For the text-containing cell, return its midpoint in (x, y) coordinate format. 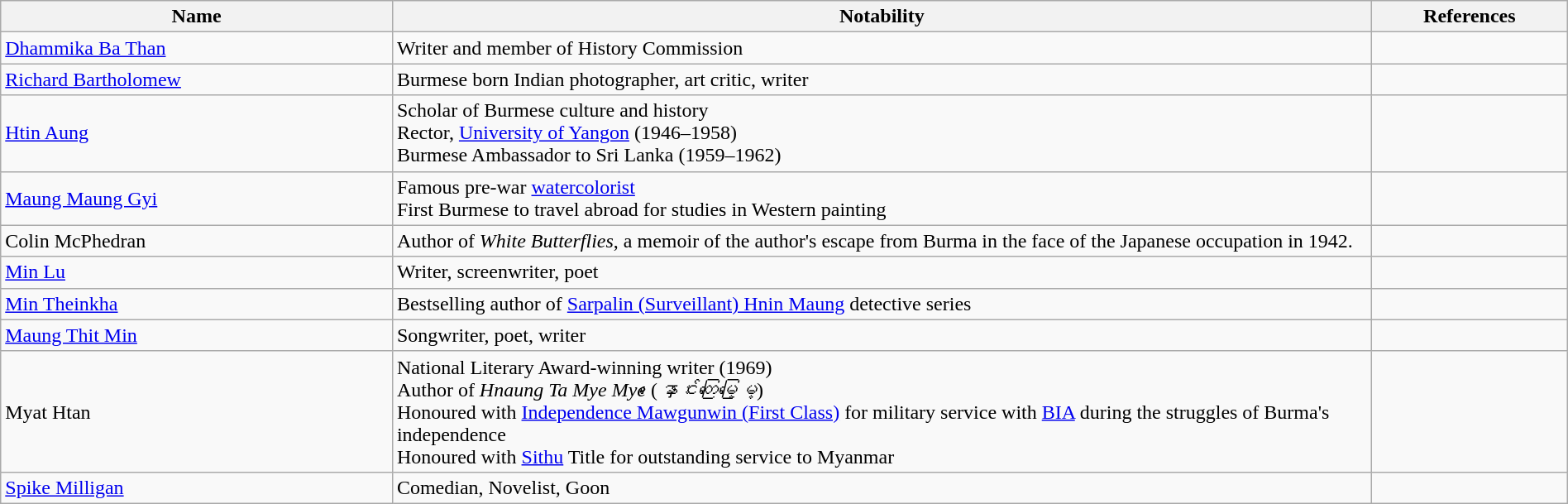
Maung Maung Gyi (197, 199)
Min Theinkha (197, 304)
Author of White Butterflies, a memoir of the author's escape from Burma in the face of the Japanese occupation in 1942. (882, 241)
Burmese born Indian photographer, art critic, writer (882, 79)
Comedian, Novelist, Goon (882, 487)
Writer and member of History Commission (882, 48)
Min Lu (197, 272)
Colin McPhedran (197, 241)
Scholar of Burmese culture and history Rector, University of Yangon (1946–1958) Burmese Ambassador to Sri Lanka (1959–1962) (882, 133)
Richard Bartholomew (197, 79)
Songwriter, poet, writer (882, 335)
Name (197, 17)
Famous pre-war watercolorist First Burmese to travel abroad for studies in Western painting (882, 199)
Bestselling author of Sarpalin (Surveillant) Hnin Maung detective series (882, 304)
Writer, screenwriter, poet (882, 272)
Notability (882, 17)
Spike Milligan (197, 487)
Maung Thit Min (197, 335)
Htin Aung (197, 133)
Myat Htan (197, 411)
References (1469, 17)
Dhammika Ba Than (197, 48)
